Pinpoint the cell where the given text exists, returning its [X, Y] midpoint coordinate. 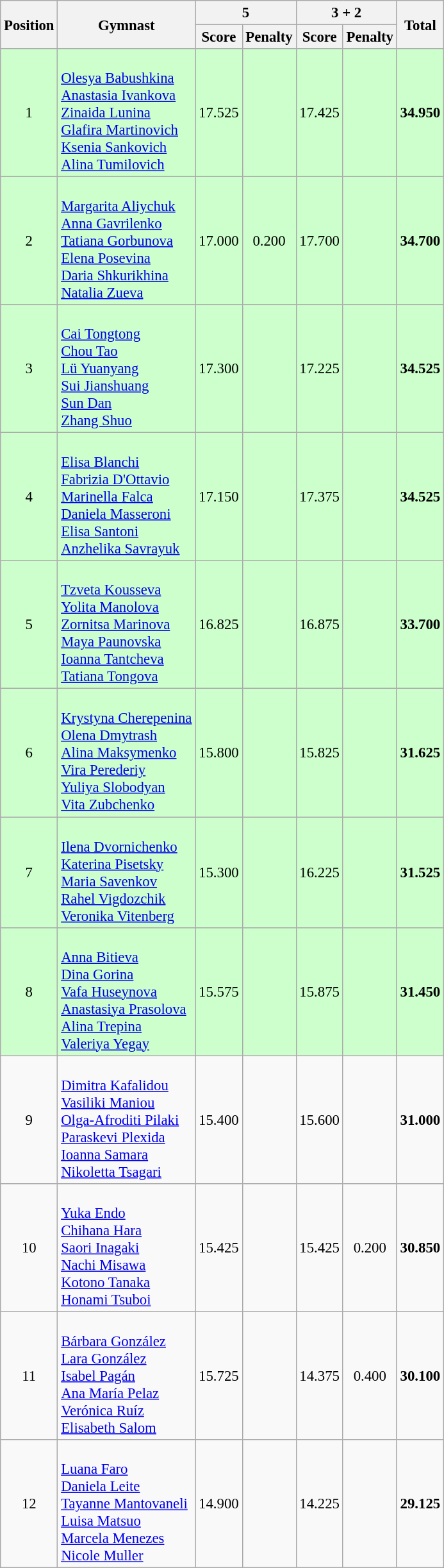
Cai Tongtong Chou Tao Lü Yuanyang Sui Jianshuang Sun Dan Zhang Shuo [127, 369]
Dimitra Kafalidou Vasiliki Maniou Olga-Afroditi Pilaki Paraskevi Plexida Ioanna Samara Nikoletta Tsagari [127, 1120]
16.825 [219, 625]
30.850 [420, 1247]
15.600 [319, 1120]
4 [29, 497]
15.400 [219, 1120]
Position [29, 24]
8 [29, 991]
17.375 [319, 497]
14.900 [219, 1504]
11 [29, 1376]
31.000 [420, 1120]
14.225 [319, 1504]
15.875 [319, 991]
16.875 [319, 625]
Bárbara González Lara González Isabel Pagán Ana María Pelaz Verónica Ruíz Elisabeth Salom [127, 1376]
17.525 [219, 113]
15.825 [319, 753]
34.700 [420, 241]
15.725 [219, 1376]
Anna Bitieva Dina Gorina Vafa Huseynova Anastasiya Prasolova Alina Trepina Valeriya Yegay [127, 991]
0.400 [370, 1376]
31.625 [420, 753]
Yuka Endo Chihana Hara Saori Inagaki Nachi Misawa Kotono Tanaka Honami Tsuboi [127, 1247]
Krystyna Cherepenina Olena Dmytrash Alina Maksymenko Vira Perederiy Yuliya Slobodyan Vita Zubchenko [127, 753]
17.300 [219, 369]
6 [29, 753]
17.150 [219, 497]
14.375 [319, 1376]
Margarita Aliychuk Anna Gavrilenko Tatiana Gorbunova Elena Posevina Daria Shkurikhina Natalia Zueva [127, 241]
Total [420, 24]
Olesya Babushkina Anastasia Ivankova Zinaida Lunina Glafira Martinovich Ksenia Sankovich Alina Tumilovich [127, 113]
17.000 [219, 241]
3 [29, 369]
12 [29, 1504]
7 [29, 872]
17.225 [319, 369]
15.300 [219, 872]
Ilena Dvornichenko Katerina Pisetsky Maria Savenkov Rahel Vigdozchik Veronika Vitenberg [127, 872]
17.425 [319, 113]
33.700 [420, 625]
34.950 [420, 113]
Elisa Blanchi Fabrizia D'Ottavio Marinella Falca Daniela Masseroni Elisa Santoni Anzhelika Savrayuk [127, 497]
9 [29, 1120]
16.225 [319, 872]
30.100 [420, 1376]
Luana Faro Daniela Leite Tayanne Mantovaneli Luisa Matsuo Marcela Menezes Nicole Muller [127, 1504]
15.575 [219, 991]
Gymnast [127, 24]
10 [29, 1247]
31.450 [420, 991]
2 [29, 241]
17.700 [319, 241]
29.125 [420, 1504]
31.525 [420, 872]
3 + 2 [346, 13]
1 [29, 113]
15.800 [219, 753]
Tzveta Kousseva Yolita Manolova Zornitsa Marinova Maya Paunovska Ioanna Tantcheva Tatiana Tongova [127, 625]
